Determine the (X, Y) coordinate at the center of the cell enclosing the given text.  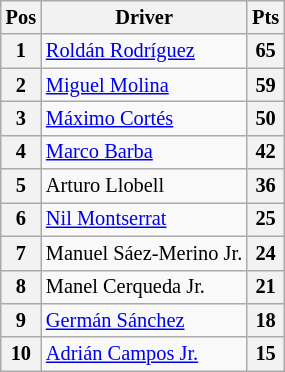
4 (21, 152)
2 (21, 85)
50 (266, 118)
6 (21, 219)
3 (21, 118)
Adrián Campos Jr. (144, 354)
5 (21, 186)
Manuel Sáez-Merino Jr. (144, 253)
36 (266, 186)
Manel Cerqueda Jr. (144, 287)
Driver (144, 17)
Marco Barba (144, 152)
65 (266, 51)
7 (21, 253)
Pts (266, 17)
Arturo Llobell (144, 186)
Germán Sánchez (144, 320)
24 (266, 253)
25 (266, 219)
59 (266, 85)
18 (266, 320)
Pos (21, 17)
1 (21, 51)
Nil Montserrat (144, 219)
21 (266, 287)
Roldán Rodríguez (144, 51)
42 (266, 152)
9 (21, 320)
15 (266, 354)
8 (21, 287)
10 (21, 354)
Miguel Molina (144, 85)
Máximo Cortés (144, 118)
